Scan for the cell matching the given text and deliver its [X, Y] coordinate at center. 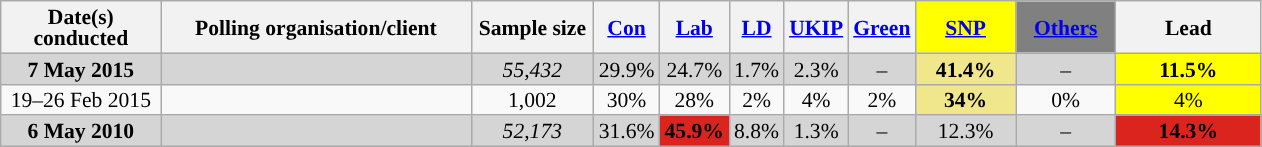
Polling organisation/client [316, 27]
8.8% [756, 132]
2.3% [816, 68]
UKIP [816, 27]
31.6% [627, 132]
1.7% [756, 68]
52,173 [532, 132]
30% [627, 100]
45.9% [694, 132]
SNP [965, 27]
24.7% [694, 68]
1,002 [532, 100]
19–26 Feb 2015 [81, 100]
34% [965, 100]
Sample size [532, 27]
0% [1066, 100]
LD [756, 27]
Con [627, 27]
Others [1066, 27]
11.5% [1188, 68]
Lead [1188, 27]
29.9% [627, 68]
14.3% [1188, 132]
7 May 2015 [81, 68]
Date(s)conducted [81, 27]
1.3% [816, 132]
28% [694, 100]
6 May 2010 [81, 132]
55,432 [532, 68]
12.3% [965, 132]
Green [882, 27]
41.4% [965, 68]
Lab [694, 27]
